Pinpoint the cell where the given text exists, returning its (x, y) midpoint coordinate. 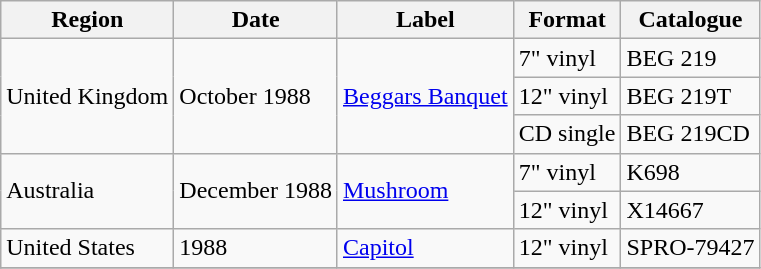
CD single (567, 134)
Format (567, 20)
Mushroom (425, 191)
Capitol (425, 248)
October 1988 (256, 96)
1988 (256, 248)
December 1988 (256, 191)
SPRO-79427 (690, 248)
BEG 219CD (690, 134)
Australia (88, 191)
Beggars Banquet (425, 96)
Region (88, 20)
Catalogue (690, 20)
Label (425, 20)
K698 (690, 172)
United Kingdom (88, 96)
Date (256, 20)
United States (88, 248)
BEG 219 (690, 58)
BEG 219T (690, 96)
X14667 (690, 210)
